Return the (x, y) coordinate for the center point of the cell that contains the specified text.  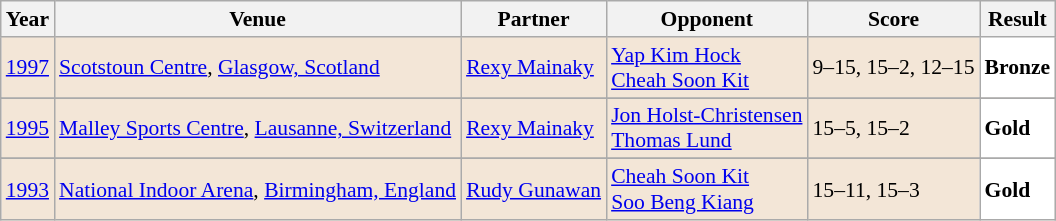
15–5, 15–2 (893, 128)
1995 (28, 128)
1993 (28, 190)
Score (893, 19)
Rudy Gunawan (534, 190)
15–11, 15–3 (893, 190)
Malley Sports Centre, Lausanne, Switzerland (258, 128)
Jon Holst-Christensen Thomas Lund (706, 128)
Bronze (1018, 68)
Yap Kim Hock Cheah Soon Kit (706, 68)
9–15, 15–2, 12–15 (893, 68)
Year (28, 19)
Scotstoun Centre, Glasgow, Scotland (258, 68)
Venue (258, 19)
1997 (28, 68)
Result (1018, 19)
Partner (534, 19)
Cheah Soon Kit Soo Beng Kiang (706, 190)
Opponent (706, 19)
National Indoor Arena, Birmingham, England (258, 190)
